Scan for the cell matching the given text and deliver its [X, Y] coordinate at center. 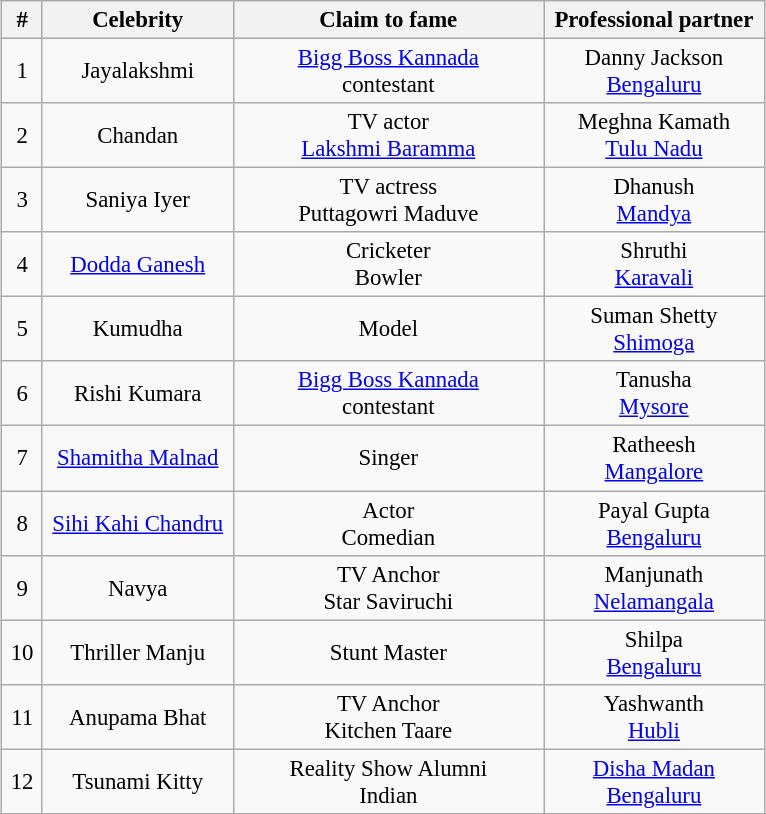
Celebrity [138, 20]
Professional partner [654, 20]
Kumudha [138, 330]
Dhanush Mandya [654, 200]
Stunt Master [388, 652]
Yashwanth Hubli [654, 716]
Chandan [138, 136]
Meghna Kamath Tulu Nadu [654, 136]
Sihi Kahi Chandru [138, 522]
Singer [388, 458]
Jayalakshmi [138, 70]
Rishi Kumara [138, 394]
Dodda Ganesh [138, 264]
Reality Show Alumni Indian [388, 782]
5 [22, 330]
2 [22, 136]
Anupama Bhat [138, 716]
Payal Gupta Bengaluru [654, 522]
8 [22, 522]
Manjunath Nelamangala [654, 588]
Tsunami Kitty [138, 782]
10 [22, 652]
12 [22, 782]
Thriller Manju [138, 652]
Danny Jackson Bengaluru [654, 70]
Tanusha Mysore [654, 394]
Ratheesh Mangalore [654, 458]
TV Anchor Star Saviruchi [388, 588]
Actor Comedian [388, 522]
9 [22, 588]
Navya [138, 588]
TV actress Puttagowri Maduve [388, 200]
4 [22, 264]
11 [22, 716]
Saniya Iyer [138, 200]
Claim to fame [388, 20]
3 [22, 200]
Shruthi Karavali [654, 264]
6 [22, 394]
1 [22, 70]
# [22, 20]
Shamitha Malnad [138, 458]
TV actor Lakshmi Baramma [388, 136]
Shilpa Bengaluru [654, 652]
TV Anchor Kitchen Taare [388, 716]
Suman Shetty Shimoga [654, 330]
Model [388, 330]
CricketerBowler [388, 264]
7 [22, 458]
Disha Madan Bengaluru [654, 782]
